Search for the cell housing the specified text and yield its (x, y) center coordinate. 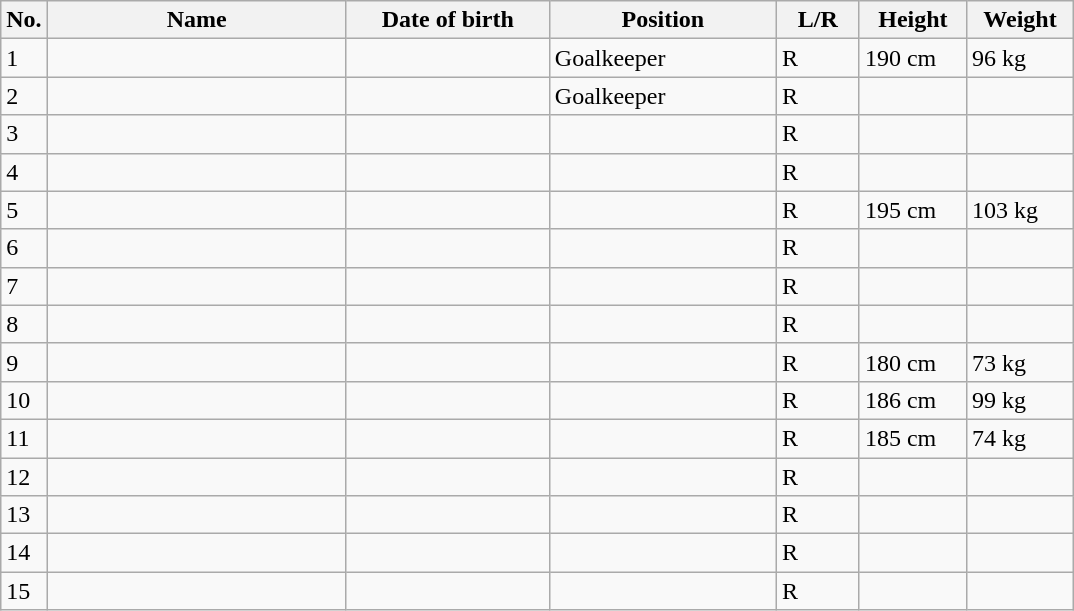
4 (24, 172)
Date of birth (448, 20)
12 (24, 477)
186 cm (912, 400)
Weight (1020, 20)
185 cm (912, 438)
Height (912, 20)
99 kg (1020, 400)
9 (24, 362)
96 kg (1020, 58)
2 (24, 96)
14 (24, 553)
13 (24, 515)
3 (24, 134)
10 (24, 400)
11 (24, 438)
No. (24, 20)
195 cm (912, 210)
7 (24, 286)
15 (24, 591)
5 (24, 210)
74 kg (1020, 438)
73 kg (1020, 362)
190 cm (912, 58)
Position (662, 20)
1 (24, 58)
L/R (818, 20)
103 kg (1020, 210)
8 (24, 324)
180 cm (912, 362)
Name (196, 20)
6 (24, 248)
